Locate the cell with the specified text and output its (X, Y) center coordinate. 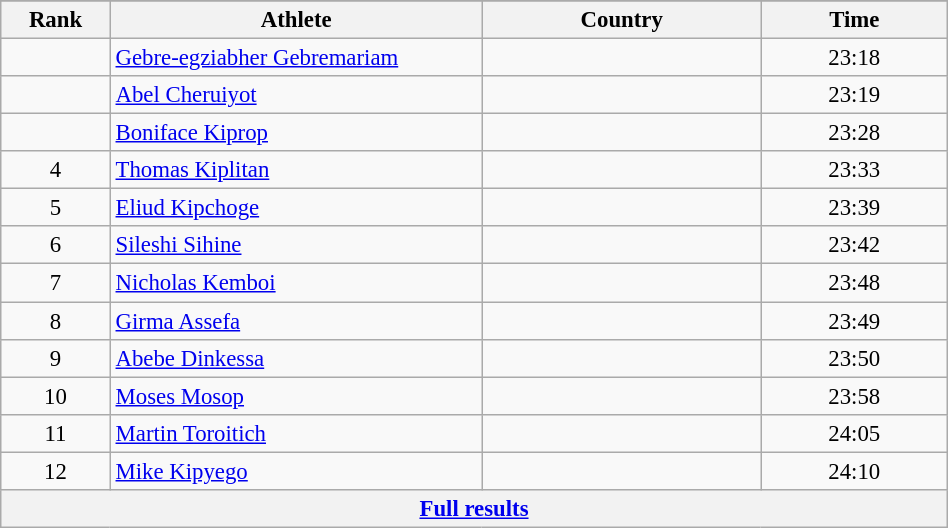
10 (56, 396)
23:19 (854, 95)
11 (56, 433)
Eliud Kipchoge (296, 208)
24:10 (854, 471)
Full results (474, 509)
Sileshi Sihine (296, 245)
Rank (56, 20)
8 (56, 321)
23:33 (854, 170)
Abebe Dinkessa (296, 358)
Abel Cheruiyot (296, 95)
24:05 (854, 433)
7 (56, 283)
23:28 (854, 133)
23:50 (854, 358)
Mike Kipyego (296, 471)
Athlete (296, 20)
Nicholas Kemboi (296, 283)
Gebre-egziabher Gebremariam (296, 58)
Thomas Kiplitan (296, 170)
23:18 (854, 58)
12 (56, 471)
4 (56, 170)
5 (56, 208)
9 (56, 358)
23:49 (854, 321)
23:39 (854, 208)
Martin Toroitich (296, 433)
Moses Mosop (296, 396)
Girma Assefa (296, 321)
6 (56, 245)
23:42 (854, 245)
Country (622, 20)
23:48 (854, 283)
Time (854, 20)
23:58 (854, 396)
Boniface Kiprop (296, 133)
